Output the [x, y] coordinate of the center of the cell containing the given text.  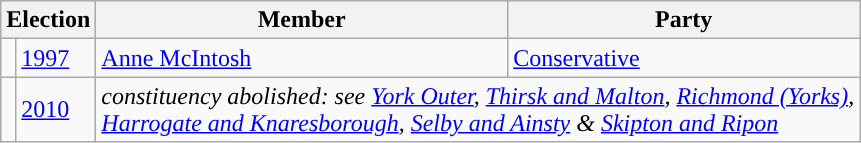
Member [302, 20]
Party [684, 20]
Election [48, 20]
Conservative [684, 58]
1997 [56, 58]
2010 [56, 110]
Anne McIntosh [302, 58]
constituency abolished: see York Outer, Thirsk and Malton, Richmond (Yorks), Harrogate and Knaresborough, Selby and Ainsty & Skipton and Ripon [478, 110]
